Output the [x, y] coordinate of the center of the cell containing the given text.  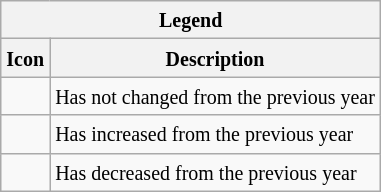
Description [216, 58]
Has not changed from the previous year [216, 96]
Has decreased from the previous year [216, 172]
Has increased from the previous year [216, 134]
Icon [26, 58]
Legend [191, 20]
